Detect which cell encompasses the target text, then output its [X, Y] center coordinate. 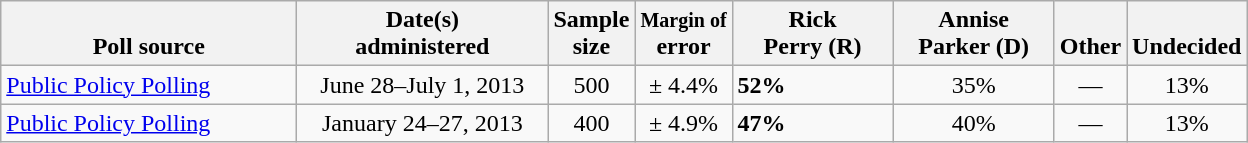
June 28–July 1, 2013 [422, 85]
± 4.4% [684, 85]
40% [974, 123]
± 4.9% [684, 123]
52% [812, 85]
Date(s)administered [422, 34]
RickPerry (R) [812, 34]
400 [592, 123]
35% [974, 85]
Undecided [1187, 34]
Margin oferror [684, 34]
January 24–27, 2013 [422, 123]
Poll source [149, 34]
500 [592, 85]
Other [1090, 34]
Samplesize [592, 34]
AnniseParker (D) [974, 34]
47% [812, 123]
